Output the (x, y) coordinate of the center of the cell containing the given text.  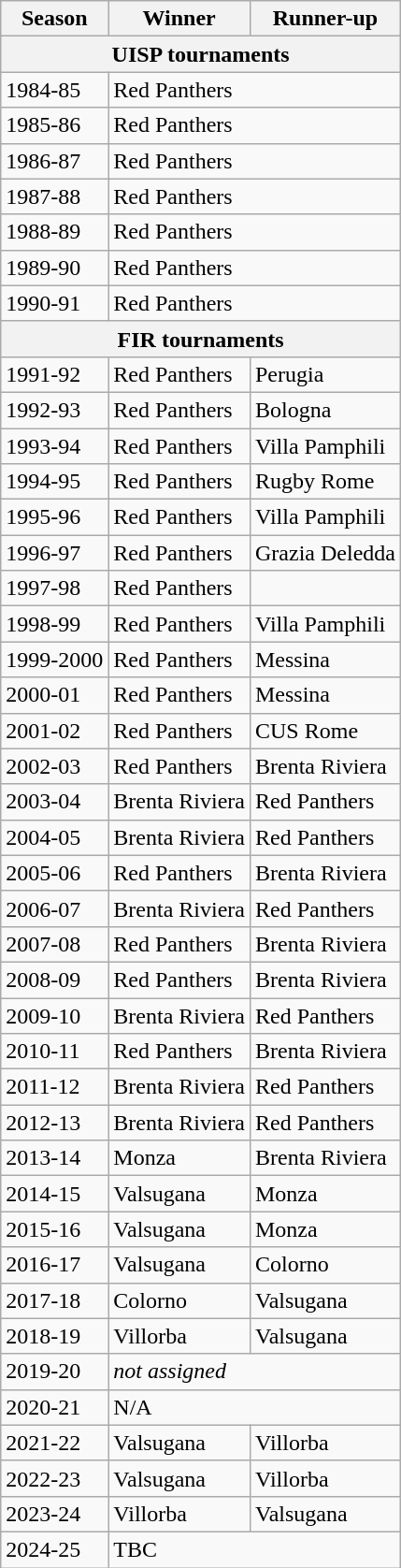
1988-89 (54, 232)
2007-08 (54, 944)
2015-16 (54, 1229)
not assigned (254, 1372)
2024-25 (54, 1549)
Rugby Rome (325, 482)
2016-17 (54, 1265)
2009-10 (54, 1015)
1998-99 (54, 624)
2017-18 (54, 1300)
1989-90 (54, 268)
2011-12 (54, 1087)
Runner-up (325, 19)
CUS Rome (325, 731)
2020-21 (54, 1407)
2010-11 (54, 1052)
2019-20 (54, 1372)
2008-09 (54, 980)
Winner (179, 19)
1990-91 (54, 303)
1995-96 (54, 517)
FIR tournaments (201, 339)
2004-05 (54, 837)
2005-06 (54, 873)
1984-85 (54, 90)
Perugia (325, 374)
1996-97 (54, 553)
2022-23 (54, 1478)
1985-86 (54, 125)
1987-88 (54, 196)
N/A (254, 1407)
2018-19 (54, 1336)
Grazia Deledda (325, 553)
2003-04 (54, 802)
1986-87 (54, 161)
1993-94 (54, 446)
2023-24 (54, 1514)
1994-95 (54, 482)
2012-13 (54, 1123)
2021-22 (54, 1443)
2001-02 (54, 731)
Bologna (325, 410)
2006-07 (54, 908)
1992-93 (54, 410)
2014-15 (54, 1194)
2002-03 (54, 766)
TBC (254, 1549)
Season (54, 19)
2013-14 (54, 1158)
2000-01 (54, 695)
UISP tournaments (201, 54)
1999-2000 (54, 660)
1991-92 (54, 374)
1997-98 (54, 588)
